Extract the (X, Y) coordinate from the center of the cell holding the provided text.  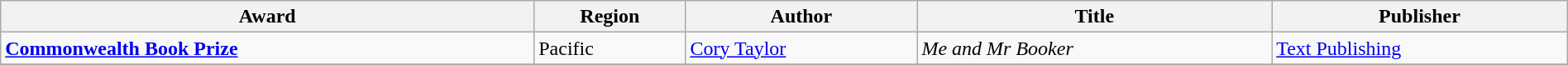
Text Publishing (1420, 48)
Pacific (610, 48)
Region (610, 17)
Author (801, 17)
Cory Taylor (801, 48)
Publisher (1420, 17)
Award (268, 17)
Me and Mr Booker (1095, 48)
Title (1095, 17)
Commonwealth Book Prize (268, 48)
